Pinpoint the cell where the given text exists, returning its (x, y) midpoint coordinate. 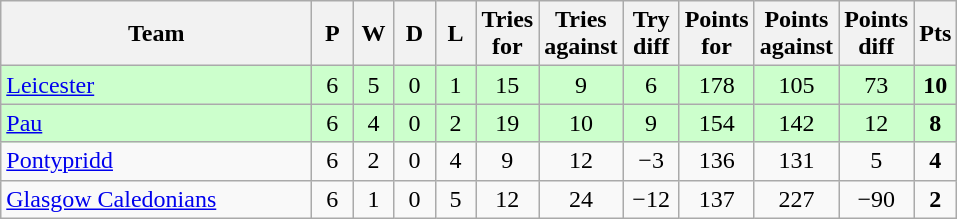
131 (796, 161)
Tries for (508, 34)
Try diff (651, 34)
137 (716, 199)
Glasgow Caledonians (156, 199)
154 (716, 123)
−12 (651, 199)
136 (716, 161)
Points for (716, 34)
Leicester (156, 85)
24 (581, 199)
Pts (936, 34)
19 (508, 123)
L (456, 34)
Points against (796, 34)
Tries against (581, 34)
15 (508, 85)
178 (716, 85)
Team (156, 34)
105 (796, 85)
P (332, 34)
−90 (876, 199)
Pau (156, 123)
142 (796, 123)
W (374, 34)
73 (876, 85)
Pontypridd (156, 161)
−3 (651, 161)
227 (796, 199)
Points diff (876, 34)
8 (936, 123)
D (414, 34)
